Scan for the cell matching the given text and deliver its [X, Y] coordinate at center. 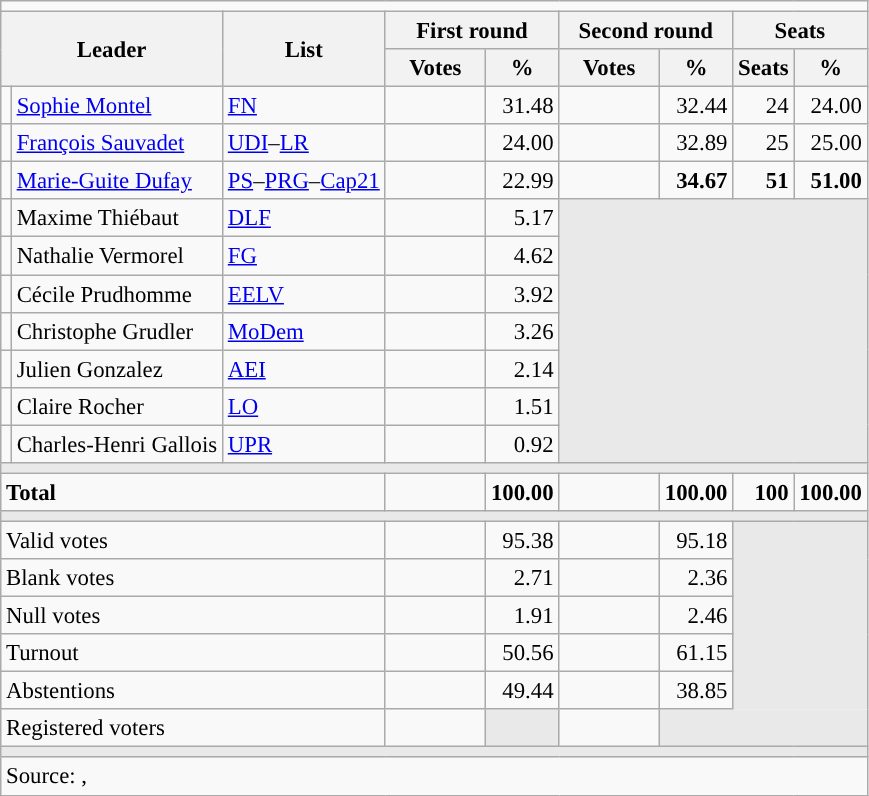
51 [764, 181]
22.99 [522, 181]
Maxime Thiébaut [116, 219]
1.91 [522, 616]
UPR [304, 444]
51.00 [830, 181]
Null votes [193, 616]
32.89 [696, 143]
31.48 [522, 106]
First round [472, 31]
DLF [304, 219]
32.44 [696, 106]
3.92 [522, 294]
2.46 [696, 616]
2.14 [522, 369]
Second round [646, 31]
Blank votes [193, 578]
PS–PRG–Cap21 [304, 181]
Abstentions [193, 691]
EELV [304, 294]
Marie-Guite Dufay [116, 181]
List [304, 50]
25.00 [830, 143]
UDI–LR [304, 143]
Valid votes [193, 540]
95.18 [696, 540]
50.56 [522, 653]
Turnout [193, 653]
49.44 [522, 691]
MoDem [304, 331]
2.71 [522, 578]
Total [193, 492]
24 [764, 106]
34.67 [696, 181]
FG [304, 256]
Claire Rocher [116, 406]
Nathalie Vermorel [116, 256]
3.26 [522, 331]
0.92 [522, 444]
25 [764, 143]
Christophe Grudler [116, 331]
100 [764, 492]
Source: , [434, 777]
4.62 [522, 256]
95.38 [522, 540]
Julien Gonzalez [116, 369]
FN [304, 106]
1.51 [522, 406]
AEI [304, 369]
LO [304, 406]
Sophie Montel [116, 106]
François Sauvadet [116, 143]
Registered voters [193, 728]
2.36 [696, 578]
61.15 [696, 653]
38.85 [696, 691]
Cécile Prudhomme [116, 294]
5.17 [522, 219]
Leader [112, 50]
Charles-Henri Gallois [116, 444]
